Locate the cell with the specified text and output its (X, Y) center coordinate. 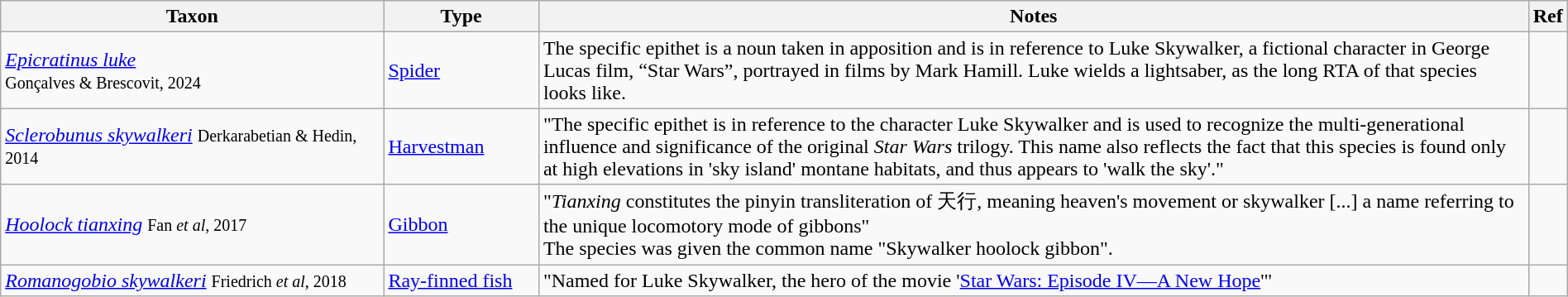
Gibbon (461, 225)
Epicratinus lukeGonçalves & Brescovit, 2024 (192, 70)
Sclerobunus skywalkeri Derkarabetian & Hedin, 2014 (192, 146)
Notes (1034, 17)
"Named for Luke Skywalker, the hero of the movie 'Star Wars: Episode IV—A New Hope'" (1034, 280)
Romanogobio skywalkeri Friedrich et al, 2018 (192, 280)
Spider (461, 70)
Type (461, 17)
Harvestman (461, 146)
Ray-finned fish (461, 280)
Hoolock tianxing Fan et al, 2017 (192, 225)
Taxon (192, 17)
Ref (1548, 17)
